Find where the given text appears and provide that cell's center as [x, y] coordinate. 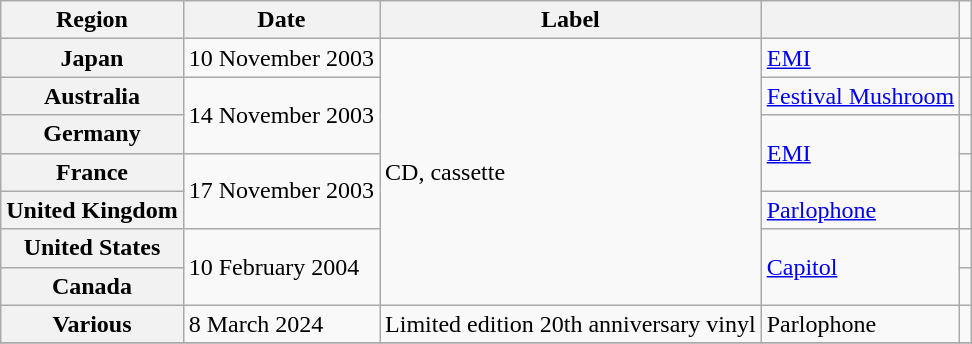
CD, cassette [571, 172]
10 February 2004 [281, 267]
Festival Mushroom [860, 96]
14 November 2003 [281, 115]
Limited edition 20th anniversary vinyl [571, 324]
Capitol [860, 267]
United Kingdom [92, 210]
10 November 2003 [281, 58]
Australia [92, 96]
8 March 2024 [281, 324]
France [92, 172]
Region [92, 20]
17 November 2003 [281, 191]
Canada [92, 286]
United States [92, 248]
Label [571, 20]
Date [281, 20]
Various [92, 324]
Germany [92, 134]
Japan [92, 58]
